Provide the [x, y] coordinate of the cell's center where the given text is located.  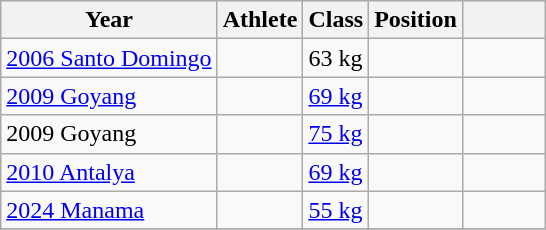
55 kg [336, 210]
63 kg [336, 58]
75 kg [336, 134]
Class [336, 20]
2006 Santo Domingo [109, 58]
Position [416, 20]
2010 Antalya [109, 172]
Athlete [260, 20]
Year [109, 20]
2024 Manama [109, 210]
